Detect which cell encompasses the target text, then output its [X, Y] center coordinate. 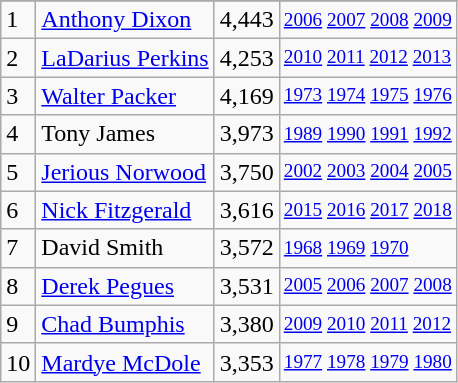
1 [18, 20]
4,443 [246, 20]
9 [18, 324]
1973 1974 1975 1976 [368, 96]
Nick Fitzgerald [125, 210]
10 [18, 362]
3,973 [246, 134]
3,572 [246, 248]
Chad Bumphis [125, 324]
Mardye McDole [125, 362]
David Smith [125, 248]
3,531 [246, 286]
2006 2007 2008 2009 [368, 20]
5 [18, 172]
LaDarius Perkins [125, 58]
Anthony Dixon [125, 20]
Jerious Norwood [125, 172]
2010 2011 2012 2013 [368, 58]
Derek Pegues [125, 286]
2015 2016 2017 2018 [368, 210]
3,750 [246, 172]
2009 2010 2011 2012 [368, 324]
1968 1969 1970 [368, 248]
1977 1978 1979 1980 [368, 362]
7 [18, 248]
3,380 [246, 324]
Tony James [125, 134]
8 [18, 286]
4,169 [246, 96]
4,253 [246, 58]
6 [18, 210]
3,616 [246, 210]
2 [18, 58]
Walter Packer [125, 96]
4 [18, 134]
2002 2003 2004 2005 [368, 172]
3,353 [246, 362]
2005 2006 2007 2008 [368, 286]
3 [18, 96]
1989 1990 1991 1992 [368, 134]
